Output the [X, Y] coordinate of the center of the cell containing the given text.  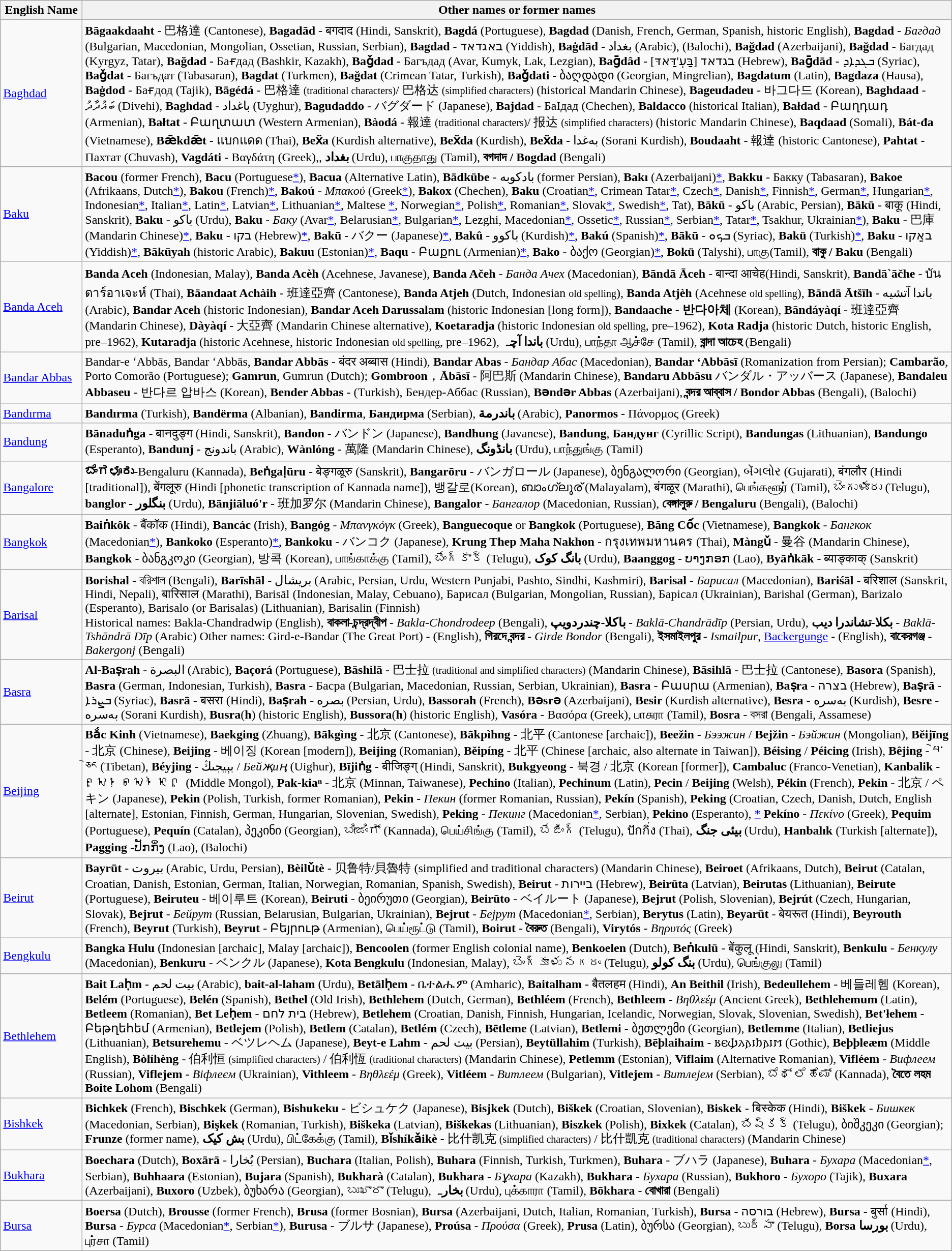
Basra [42, 692]
Bandung [42, 442]
Banda Aceh [42, 307]
Bengkulu [42, 956]
Bangalore [42, 488]
Beijing [42, 791]
Barisal [42, 614]
Bursa [42, 1226]
Beirut [42, 898]
Bandırma [42, 413]
Bishkek [42, 1124]
Bangkok [42, 542]
Bandırma (Turkish), Bandërma (Albanian), Bandirma, Бандирма (Serbian), باندرمة (Arabic), Panormos - Πάνορμος (Greek) [517, 413]
Bandar Abbas [42, 377]
English Name [42, 10]
Baku [42, 214]
Bethlehem [42, 1036]
Other names or former names [517, 10]
Baghdad [42, 94]
Bukhara [42, 1175]
